Identify which cell holds the provided text, then report its (x, y) central coordinate. 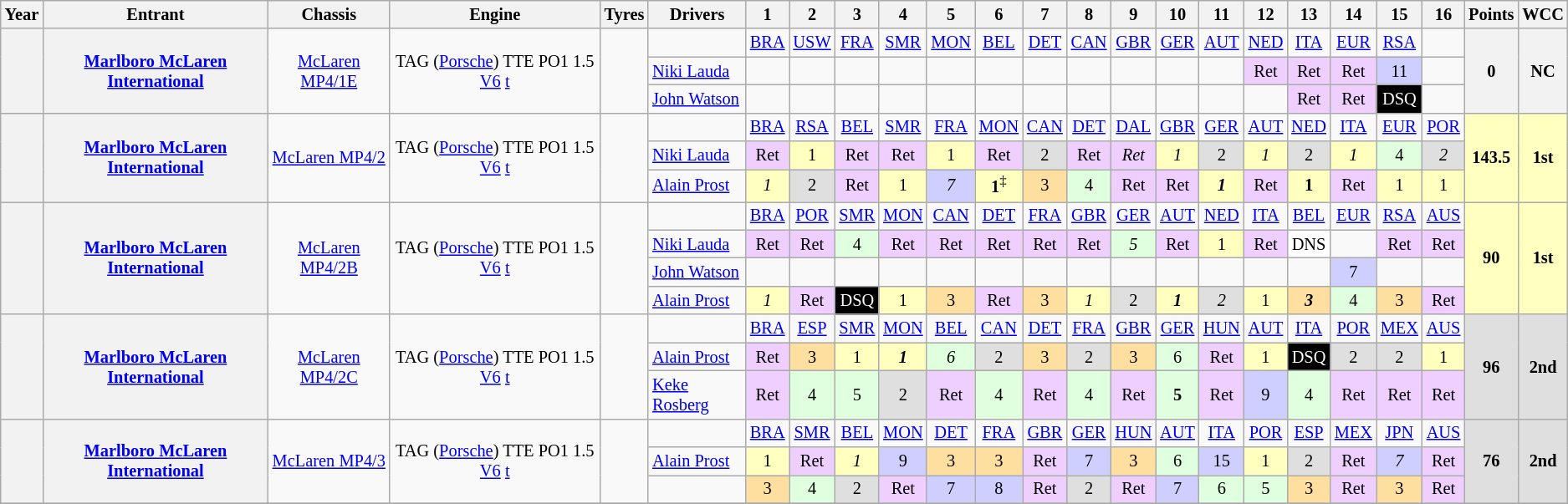
143.5 (1491, 157)
90 (1491, 257)
McLaren MP4/2B (329, 257)
96 (1491, 366)
Keke Rosberg (697, 395)
McLaren MP4/1E (329, 70)
DAL (1133, 127)
16 (1443, 14)
McLaren MP4/2C (329, 366)
Tyres (625, 14)
10 (1177, 14)
14 (1353, 14)
Drivers (697, 14)
0 (1491, 70)
Chassis (329, 14)
76 (1491, 461)
12 (1266, 14)
Entrant (156, 14)
WCC (1543, 14)
1‡ (999, 186)
JPN (1400, 433)
McLaren MP4/2 (329, 157)
DNS (1309, 244)
13 (1309, 14)
NC (1543, 70)
Points (1491, 14)
McLaren MP4/3 (329, 461)
Year (22, 14)
USW (813, 43)
Engine (495, 14)
